Scan for the cell matching the given text and deliver its (x, y) coordinate at center. 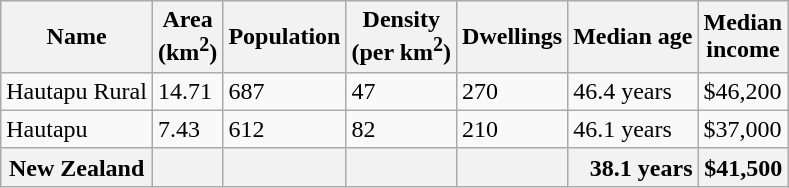
47 (402, 91)
Area(km2) (187, 37)
687 (284, 91)
7.43 (187, 129)
$37,000 (743, 129)
Population (284, 37)
Medianincome (743, 37)
Hautapu Rural (77, 91)
Density(per km2) (402, 37)
Name (77, 37)
$46,200 (743, 91)
New Zealand (77, 167)
210 (512, 129)
14.71 (187, 91)
$41,500 (743, 167)
612 (284, 129)
270 (512, 91)
46.1 years (633, 129)
Dwellings (512, 37)
38.1 years (633, 167)
Median age (633, 37)
46.4 years (633, 91)
Hautapu (77, 129)
82 (402, 129)
